Scan for the cell matching the given text and deliver its (x, y) coordinate at center. 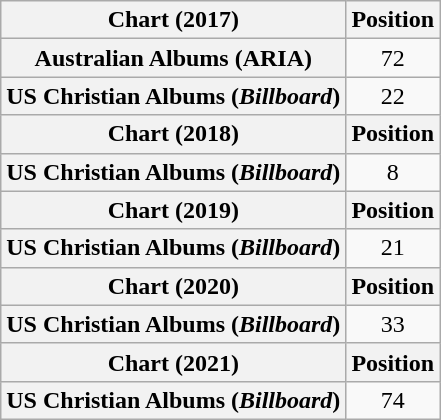
Chart (2019) (174, 210)
Chart (2021) (174, 362)
Australian Albums (ARIA) (174, 58)
22 (393, 96)
33 (393, 324)
Chart (2020) (174, 286)
Chart (2018) (174, 134)
21 (393, 248)
Chart (2017) (174, 20)
74 (393, 400)
8 (393, 172)
72 (393, 58)
